Pinpoint the cell where the given text exists, returning its [x, y] midpoint coordinate. 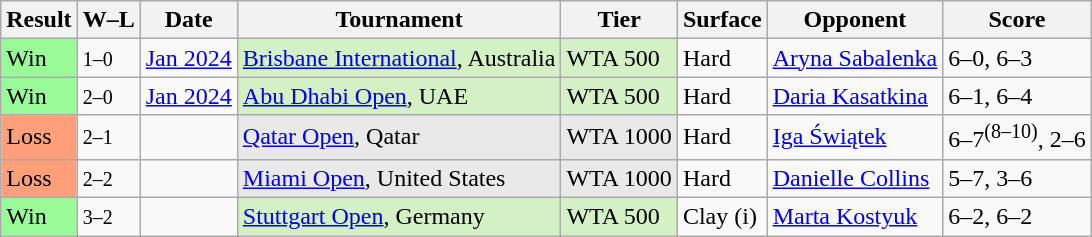
Abu Dhabi Open, UAE [399, 96]
5–7, 3–6 [1017, 178]
Iga Świątek [855, 138]
2–0 [108, 96]
Date [188, 20]
2–2 [108, 178]
Marta Kostyuk [855, 217]
Aryna Sabalenka [855, 58]
Result [39, 20]
Opponent [855, 20]
Clay (i) [722, 217]
Miami Open, United States [399, 178]
3–2 [108, 217]
Score [1017, 20]
Surface [722, 20]
Tournament [399, 20]
6–7(8–10), 2–6 [1017, 138]
Tier [619, 20]
6–1, 6–4 [1017, 96]
Daria Kasatkina [855, 96]
1–0 [108, 58]
Danielle Collins [855, 178]
Stuttgart Open, Germany [399, 217]
2–1 [108, 138]
6–0, 6–3 [1017, 58]
6–2, 6–2 [1017, 217]
W–L [108, 20]
Brisbane International, Australia [399, 58]
Qatar Open, Qatar [399, 138]
